Output the (x, y) coordinate of the center of the cell containing the given text.  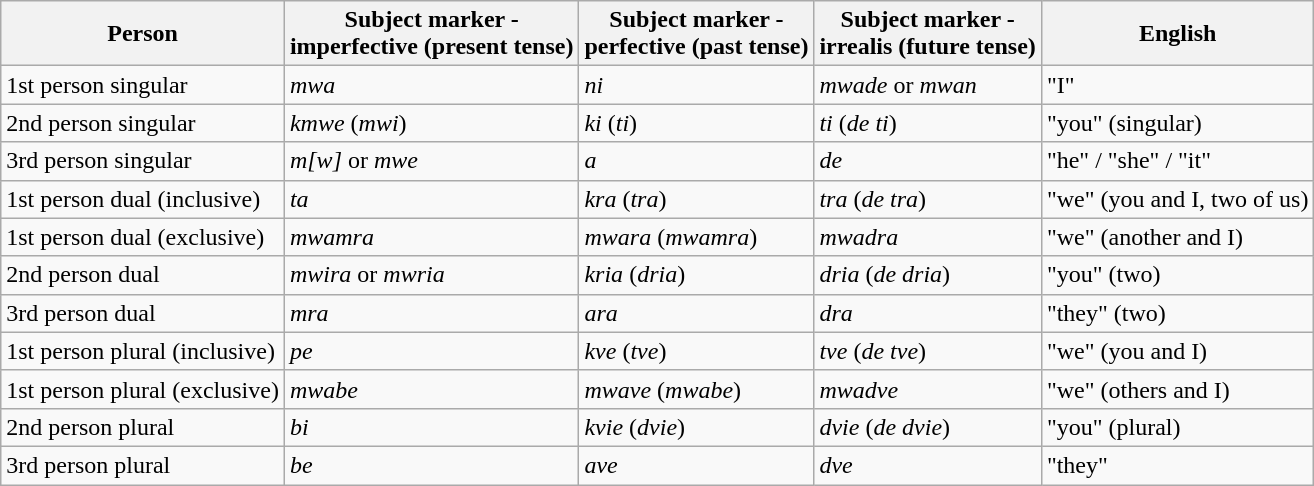
"we" (others and I) (1178, 389)
1st person dual (inclusive) (143, 199)
be (432, 465)
kra (tra) (696, 199)
a (696, 161)
ta (432, 199)
"he" / "she" / "it" (1178, 161)
"we" (you and I, two of us) (1178, 199)
mwave (mwabe) (696, 389)
"you" (two) (1178, 275)
mwadra (928, 237)
Subject marker -imperfective (present tense) (432, 34)
dra (928, 313)
1st person singular (143, 85)
ki (ti) (696, 123)
mwabe (432, 389)
2nd person singular (143, 123)
"I" (1178, 85)
mra (432, 313)
2nd person dual (143, 275)
mwa (432, 85)
bi (432, 427)
3rd person plural (143, 465)
1st person plural (inclusive) (143, 351)
Subject marker -perfective (past tense) (696, 34)
dvie (de dvie) (928, 427)
mwadve (928, 389)
m[w] or mwe (432, 161)
mwade or mwan (928, 85)
mwamra (432, 237)
"you" (singular) (1178, 123)
ara (696, 313)
"they" (two) (1178, 313)
mwira or mwria (432, 275)
kria (dria) (696, 275)
ti (de ti) (928, 123)
Subject marker -irrealis (future tense) (928, 34)
ave (696, 465)
kve (tve) (696, 351)
kvie (dvie) (696, 427)
"they" (1178, 465)
English (1178, 34)
2nd person plural (143, 427)
kmwe (mwi) (432, 123)
de (928, 161)
ni (696, 85)
3rd person singular (143, 161)
1st person dual (exclusive) (143, 237)
1st person plural (exclusive) (143, 389)
tra (de tra) (928, 199)
Person (143, 34)
"we" (you and I) (1178, 351)
mwara (mwamra) (696, 237)
dria (de dria) (928, 275)
dve (928, 465)
3rd person dual (143, 313)
"we" (another and I) (1178, 237)
"you" (plural) (1178, 427)
tve (de tve) (928, 351)
pe (432, 351)
